Pinpoint the cell where the given text exists, returning its (X, Y) midpoint coordinate. 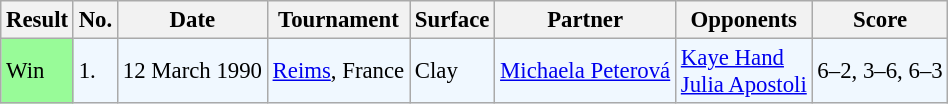
Date (192, 20)
No. (95, 20)
Opponents (744, 20)
6–2, 3–6, 6–3 (880, 72)
Reims, France (338, 72)
Score (880, 20)
Result (38, 20)
Win (38, 72)
Michaela Peterová (586, 72)
Surface (452, 20)
Partner (586, 20)
Kaye Hand Julia Apostoli (744, 72)
1. (95, 72)
12 March 1990 (192, 72)
Tournament (338, 20)
Clay (452, 72)
